Detect which cell encompasses the target text, then output its (x, y) center coordinate. 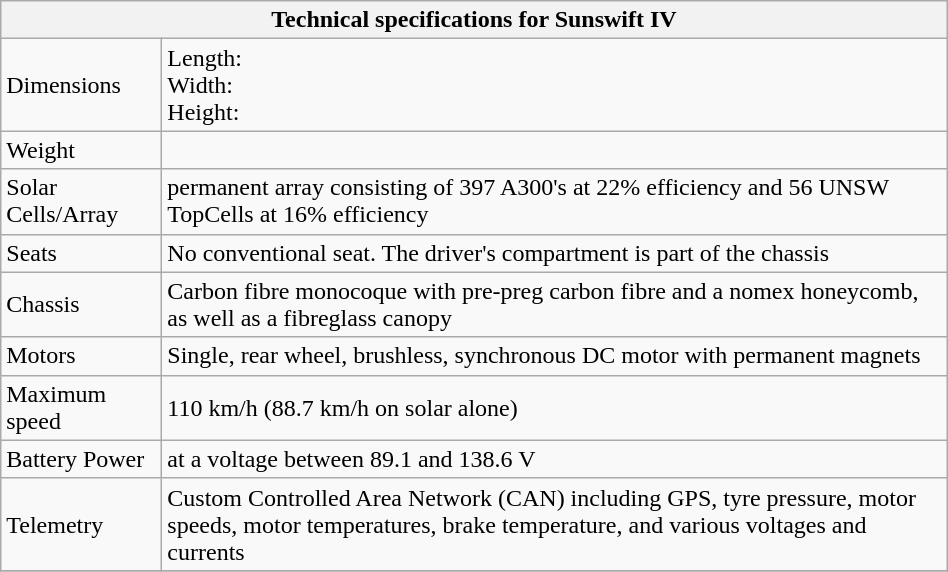
Seats (82, 253)
Solar Cells/Array (82, 202)
Maximum speed (82, 408)
Battery Power (82, 459)
permanent array consisting of 397 A300's at 22% efficiency and 56 UNSW TopCells at 16% efficiency (554, 202)
Telemetry (82, 524)
110 km/h (88.7 km/h on solar alone) (554, 408)
Carbon fibre monocoque with pre-preg carbon fibre and a nomex honeycomb, as well as a fibreglass canopy (554, 304)
Weight (82, 150)
Motors (82, 356)
Chassis (82, 304)
Single, rear wheel, brushless, synchronous DC motor with permanent magnets (554, 356)
Technical specifications for Sunswift IV (474, 20)
Dimensions (82, 85)
No conventional seat. The driver's compartment is part of the chassis (554, 253)
Length: Width: Height: (554, 85)
at a voltage between 89.1 and 138.6 V (554, 459)
